Scan for the cell matching the given text and deliver its [x, y] coordinate at center. 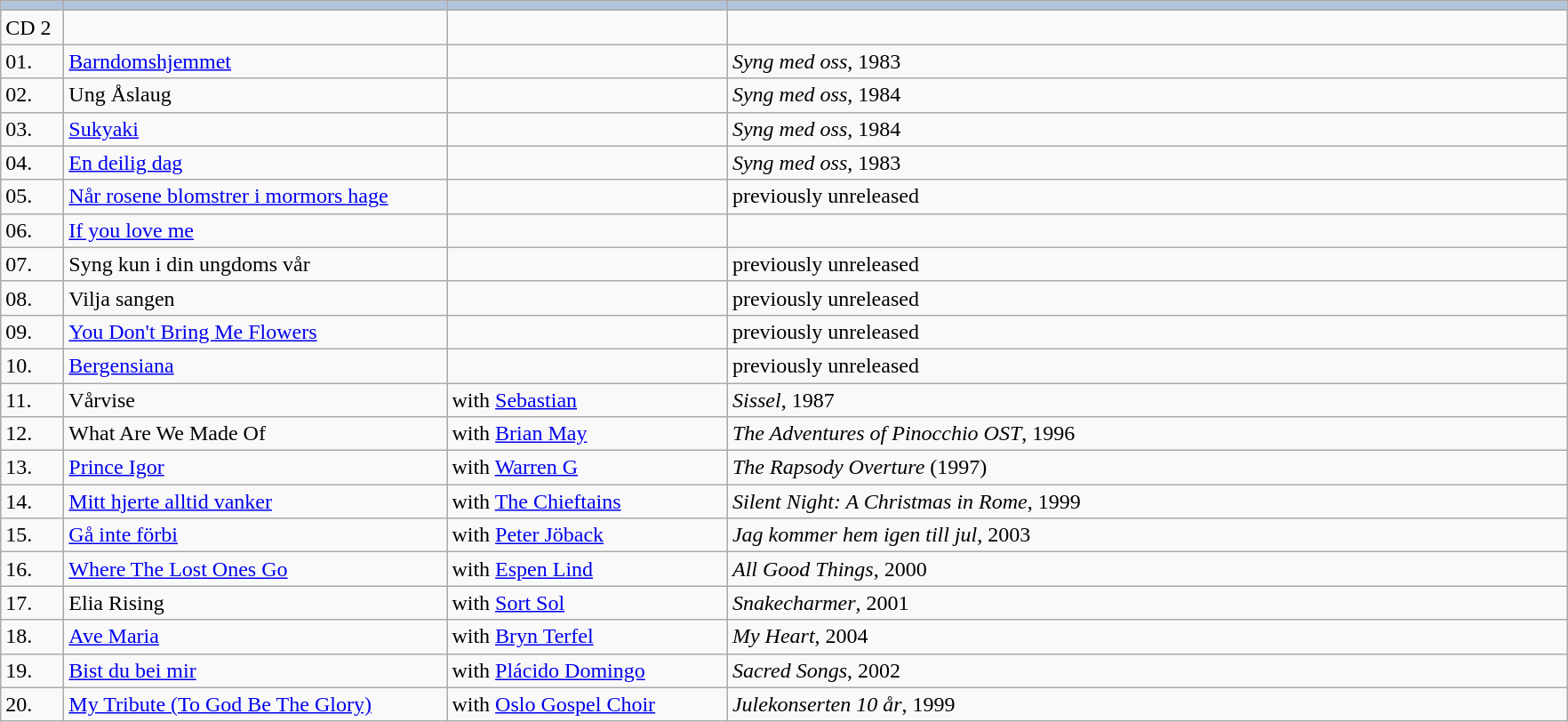
En deilig dag [256, 163]
Gå inte förbi [256, 535]
01. [32, 61]
07. [32, 264]
10. [32, 365]
Prince Igor [256, 468]
Julekonserten 10 år, 1999 [1147, 704]
Silent Night: A Christmas in Rome, 1999 [1147, 501]
Sukyaki [256, 129]
Mitt hjerte alltid vanker [256, 501]
06. [32, 230]
14. [32, 501]
with The Chieftains [588, 501]
Where The Lost Ones Go [256, 569]
My Tribute (To God Be The Glory) [256, 704]
Jag kommer hem igen till jul, 2003 [1147, 535]
with Warren G [588, 468]
The Rapsody Overture (1997) [1147, 468]
Vårvise [256, 399]
with Bryn Terfel [588, 637]
with Oslo Gospel Choir [588, 704]
Elia Rising [256, 603]
My Heart, 2004 [1147, 637]
Syng kun i din ungdoms vår [256, 264]
with Sort Sol [588, 603]
11. [32, 399]
Barndomshjemmet [256, 61]
All Good Things, 2000 [1147, 569]
CD 2 [32, 28]
12. [32, 434]
You Don't Bring Me Flowers [256, 332]
03. [32, 129]
17. [32, 603]
What Are We Made Of [256, 434]
The Adventures of Pinocchio OST, 1996 [1147, 434]
Bist du bei mir [256, 670]
Ung Åslaug [256, 95]
with Espen Lind [588, 569]
19. [32, 670]
Sissel, 1987 [1147, 399]
18. [32, 637]
with Plácido Domingo [588, 670]
Ave Maria [256, 637]
15. [32, 535]
13. [32, 468]
If you love me [256, 230]
with Sebastian [588, 399]
with Brian May [588, 434]
Sacred Songs, 2002 [1147, 670]
05. [32, 197]
08. [32, 298]
Vilja sangen [256, 298]
16. [32, 569]
09. [32, 332]
Snakecharmer, 2001 [1147, 603]
with Peter Jöback [588, 535]
Når rosene blomstrer i mormors hage [256, 197]
Bergensiana [256, 365]
04. [32, 163]
02. [32, 95]
20. [32, 704]
